Find where the given text appears and provide that cell's center as (x, y) coordinate. 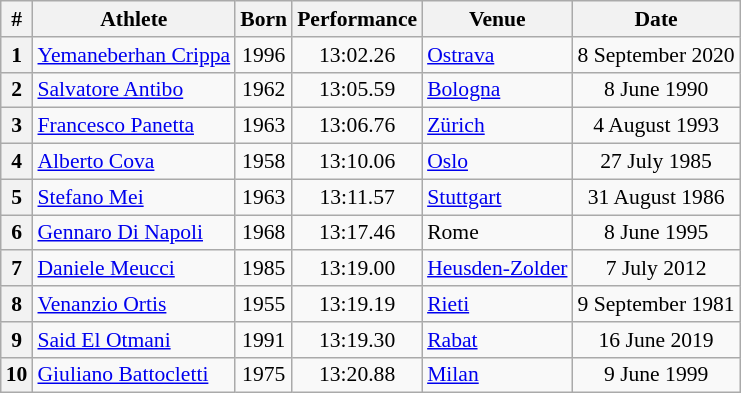
8 June 1995 (656, 233)
Alberto Cova (134, 162)
Said El Otmani (134, 340)
Venue (497, 19)
13:05.59 (357, 90)
Rome (497, 233)
Giuliano Battocletti (134, 375)
13:19.19 (357, 304)
4 August 1993 (656, 126)
Venanzio Ortis (134, 304)
13:02.26 (357, 55)
27 July 1985 (656, 162)
1985 (264, 269)
8 June 1990 (656, 90)
13:11.57 (357, 197)
13:19.30 (357, 340)
13:19.00 (357, 269)
1 (17, 55)
7 (17, 269)
Oslo (497, 162)
4 (17, 162)
1968 (264, 233)
3 (17, 126)
8 September 2020 (656, 55)
Rieti (497, 304)
Yemaneberhan Crippa (134, 55)
6 (17, 233)
8 (17, 304)
10 (17, 375)
Rabat (497, 340)
Heusden-Zolder (497, 269)
13:06.76 (357, 126)
Athlete (134, 19)
Gennaro Di Napoli (134, 233)
Ostrava (497, 55)
Daniele Meucci (134, 269)
13:10.06 (357, 162)
1958 (264, 162)
9 June 1999 (656, 375)
1955 (264, 304)
5 (17, 197)
Stuttgart (497, 197)
13:20.88 (357, 375)
Date (656, 19)
16 June 2019 (656, 340)
Milan (497, 375)
13:17.46 (357, 233)
9 September 1981 (656, 304)
1962 (264, 90)
2 (17, 90)
Zürich (497, 126)
Francesco Panetta (134, 126)
# (17, 19)
1975 (264, 375)
7 July 2012 (656, 269)
Performance (357, 19)
31 August 1986 (656, 197)
Born (264, 19)
1996 (264, 55)
Bologna (497, 90)
1991 (264, 340)
9 (17, 340)
Salvatore Antibo (134, 90)
Stefano Mei (134, 197)
